Return the (x, y) coordinate for the center point of the cell that contains the specified text.  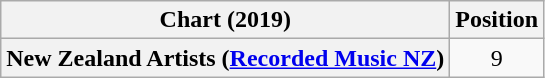
Chart (2019) (226, 20)
New Zealand Artists (Recorded Music NZ) (226, 58)
Position (497, 20)
9 (497, 58)
